Identify which cell holds the provided text, then report its (x, y) central coordinate. 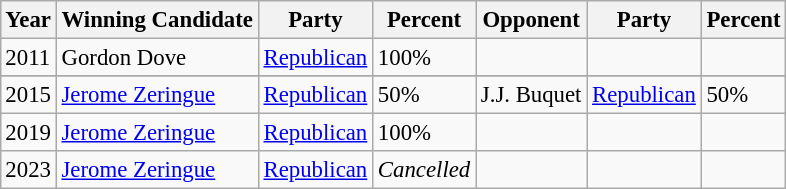
2015 (28, 95)
2019 (28, 133)
Winning Candidate (157, 20)
2023 (28, 170)
Gordon Dove (157, 57)
Opponent (532, 20)
2011 (28, 57)
J.J. Buquet (532, 95)
Year (28, 20)
Cancelled (424, 170)
